Find where the given text appears and provide that cell's center as (x, y) coordinate. 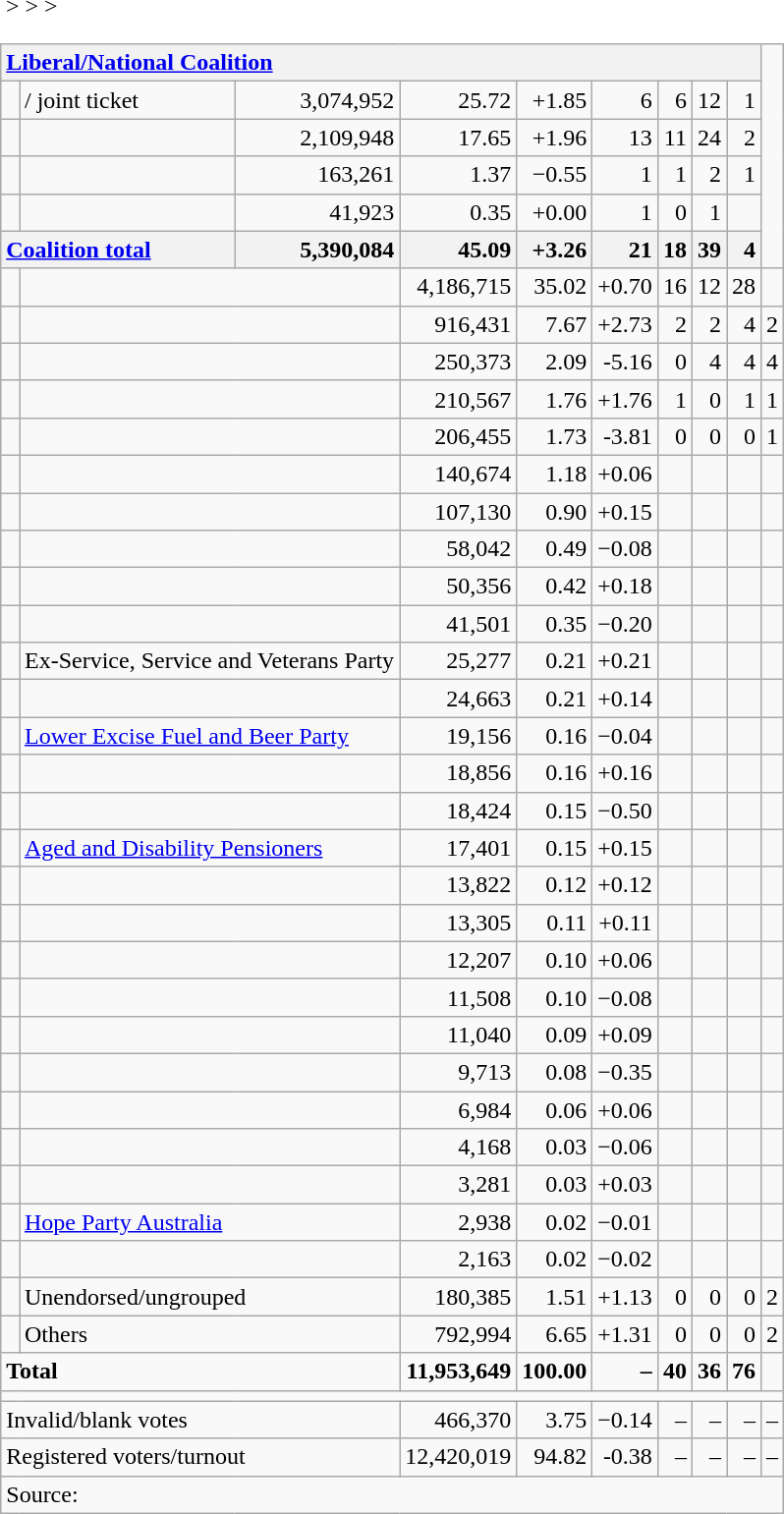
58,042 (458, 549)
−0.01 (625, 1222)
0.06 (554, 1109)
16 (674, 287)
17.65 (458, 138)
18 (674, 250)
792,994 (458, 1334)
41,501 (458, 624)
Liberal/National Coalition (381, 63)
206,455 (458, 436)
2.09 (554, 362)
+0.18 (625, 587)
−0.04 (625, 736)
19,156 (458, 736)
−0.55 (554, 175)
916,431 (458, 324)
28 (745, 287)
Total (200, 1372)
-0.38 (625, 1457)
0.09 (554, 1035)
+0.00 (554, 212)
50,356 (458, 587)
13,822 (458, 885)
250,373 (458, 362)
11,508 (458, 997)
466,370 (458, 1420)
−0.35 (625, 1072)
+1.85 (554, 100)
3,281 (458, 1185)
76 (745, 1372)
2,109,948 (317, 138)
0.42 (554, 587)
18,424 (458, 811)
36 (709, 1372)
12,420,019 (458, 1457)
Hope Party Australia (210, 1222)
163,261 (317, 175)
+0.12 (625, 885)
2,163 (458, 1260)
9,713 (458, 1072)
107,130 (458, 512)
-3.81 (625, 436)
1.51 (554, 1297)
+0.21 (625, 661)
Others (210, 1334)
-5.16 (625, 362)
+0.03 (625, 1185)
1.76 (554, 399)
18,856 (458, 773)
+0.16 (625, 773)
−0.50 (625, 811)
6.65 (554, 1334)
−0.14 (625, 1420)
+2.73 (625, 324)
100.00 (554, 1372)
210,567 (458, 399)
1.18 (554, 474)
0.08 (554, 1072)
1.73 (554, 436)
25,277 (458, 661)
0.90 (554, 512)
0.11 (554, 923)
Registered voters/turnout (200, 1457)
0.12 (554, 885)
4,168 (458, 1148)
Lower Excise Fuel and Beer Party (210, 736)
7.67 (554, 324)
25.72 (458, 100)
Aged and Disability Pensioners (210, 848)
3,074,952 (317, 100)
24 (709, 138)
+1.96 (554, 138)
Source: (393, 1494)
6,984 (458, 1109)
4,186,715 (458, 287)
5,390,084 (317, 250)
35.02 (554, 287)
180,385 (458, 1297)
94.82 (554, 1457)
13 (625, 138)
+1.31 (625, 1334)
−0.20 (625, 624)
0.49 (554, 549)
12,207 (458, 960)
140,674 (458, 474)
40 (674, 1372)
21 (625, 250)
Invalid/blank votes (200, 1420)
+0.09 (625, 1035)
2,938 (458, 1222)
1.37 (458, 175)
17,401 (458, 848)
24,663 (458, 699)
13,305 (458, 923)
Ex-Service, Service and Veterans Party (210, 661)
11,040 (458, 1035)
41,923 (317, 212)
11,953,649 (458, 1372)
+1.76 (625, 399)
+1.13 (625, 1297)
+3.26 (554, 250)
Unendorsed/ungrouped (210, 1297)
−0.02 (625, 1260)
11 (674, 138)
+0.70 (625, 287)
+0.14 (625, 699)
/ joint ticket (128, 100)
39 (709, 250)
Coalition total (118, 250)
+0.11 (625, 923)
−0.06 (625, 1148)
3.75 (554, 1420)
45.09 (458, 250)
